For the text-containing cell, return its midpoint in [X, Y] coordinate format. 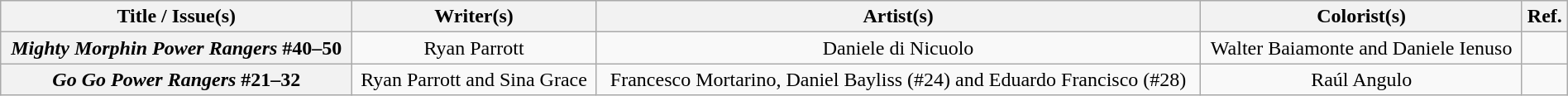
Colorist(s) [1361, 17]
Walter Baiamonte and Daniele Ienuso [1361, 48]
Francesco Mortarino, Daniel Bayliss (#24) and Eduardo Francisco (#28) [898, 79]
Mighty Morphin Power Rangers #40–50 [177, 48]
Go Go Power Rangers #21–32 [177, 79]
Raúl Angulo [1361, 79]
Ryan Parrott [474, 48]
Artist(s) [898, 17]
Daniele di Nicuolo [898, 48]
Title / Issue(s) [177, 17]
Ryan Parrott and Sina Grace [474, 79]
Ref. [1545, 17]
Writer(s) [474, 17]
